Determine the [x, y] coordinate at the center of the cell enclosing the given text.  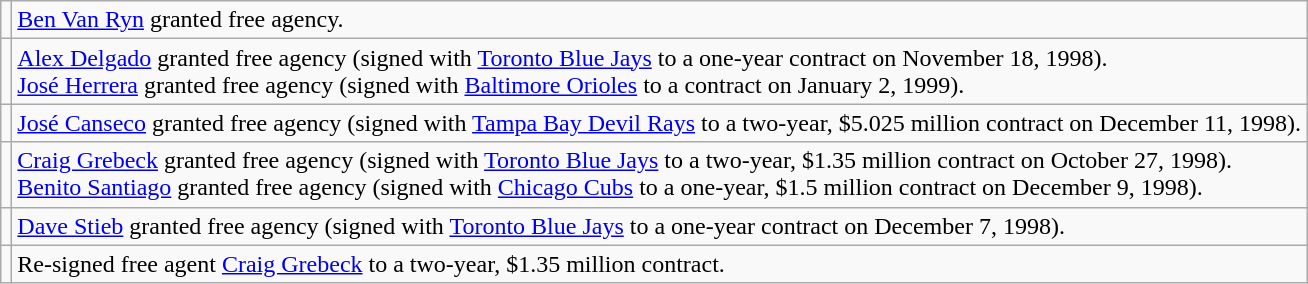
Dave Stieb granted free agency (signed with Toronto Blue Jays to a one-year contract on December 7, 1998). [660, 226]
Re-signed free agent Craig Grebeck to a two-year, $1.35 million contract. [660, 264]
José Canseco granted free agency (signed with Tampa Bay Devil Rays to a two-year, $5.025 million contract on December 11, 1998). [660, 123]
Ben Van Ryn granted free agency. [660, 20]
